Scan for the cell matching the given text and deliver its [x, y] coordinate at center. 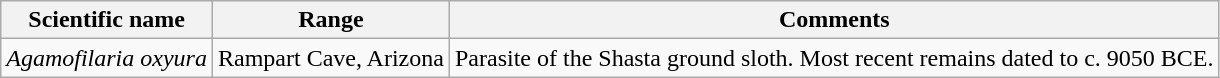
Agamofilaria oxyura [107, 58]
Range [330, 20]
Rampart Cave, Arizona [330, 58]
Comments [834, 20]
Scientific name [107, 20]
Parasite of the Shasta ground sloth. Most recent remains dated to c. 9050 BCE. [834, 58]
